Pinpoint the cell where the given text exists, returning its [X, Y] midpoint coordinate. 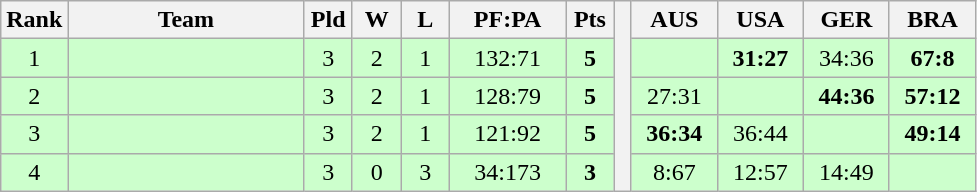
Rank [34, 20]
34:36 [846, 58]
34:173 [508, 172]
57:12 [932, 96]
121:92 [508, 134]
AUS [674, 20]
14:49 [846, 172]
132:71 [508, 58]
36:34 [674, 134]
12:57 [760, 172]
Pld [328, 20]
8:67 [674, 172]
BRA [932, 20]
27:31 [674, 96]
31:27 [760, 58]
Team [186, 20]
L [426, 20]
PF:PA [508, 20]
44:36 [846, 96]
0 [376, 172]
67:8 [932, 58]
GER [846, 20]
4 [34, 172]
Pts [590, 20]
49:14 [932, 134]
W [376, 20]
128:79 [508, 96]
36:44 [760, 134]
USA [760, 20]
